Return the [x, y] coordinate for the center point of the cell that contains the specified text.  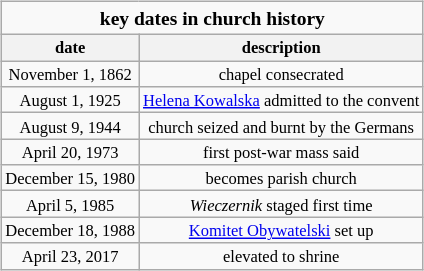
key dates in church history [212, 18]
becomes parish church [281, 178]
Komitet Obywatelski set up [281, 230]
church seized and burnt by the Germans [281, 126]
chapel consecrated [281, 74]
August 1, 1925 [70, 100]
first post-war mass said [281, 152]
April 20, 1973 [70, 152]
Wieczernik staged first time [281, 204]
description [281, 48]
date [70, 48]
August 9, 1944 [70, 126]
Helena Kowalska admitted to the convent [281, 100]
elevated to shrine [281, 256]
April 5, 1985 [70, 204]
December 15, 1980 [70, 178]
April 23, 2017 [70, 256]
December 18, 1988 [70, 230]
November 1, 1862 [70, 74]
